From the cell containing the given text, extract its center point as [x, y] coordinate. 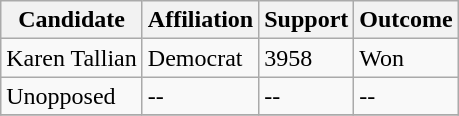
Democrat [200, 58]
Unopposed [72, 96]
Outcome [406, 20]
Support [306, 20]
Karen Tallian [72, 58]
3958 [306, 58]
Affiliation [200, 20]
Won [406, 58]
Candidate [72, 20]
